Locate the cell with the specified text and output its [x, y] center coordinate. 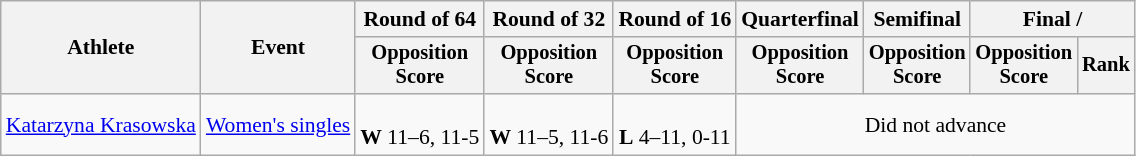
Athlete [101, 48]
Women's singles [278, 124]
L 4–11, 0-11 [674, 124]
Event [278, 48]
Round of 64 [420, 19]
Semifinal [918, 19]
Round of 32 [548, 19]
W 11–6, 11-5 [420, 124]
Round of 16 [674, 19]
Rank [1106, 66]
Katarzyna Krasowska [101, 124]
Did not advance [935, 124]
W 11–5, 11-6 [548, 124]
Final / [1052, 19]
Quarterfinal [800, 19]
